Capture the cell that displays the provided text and extract its [x, y] central coordinate. 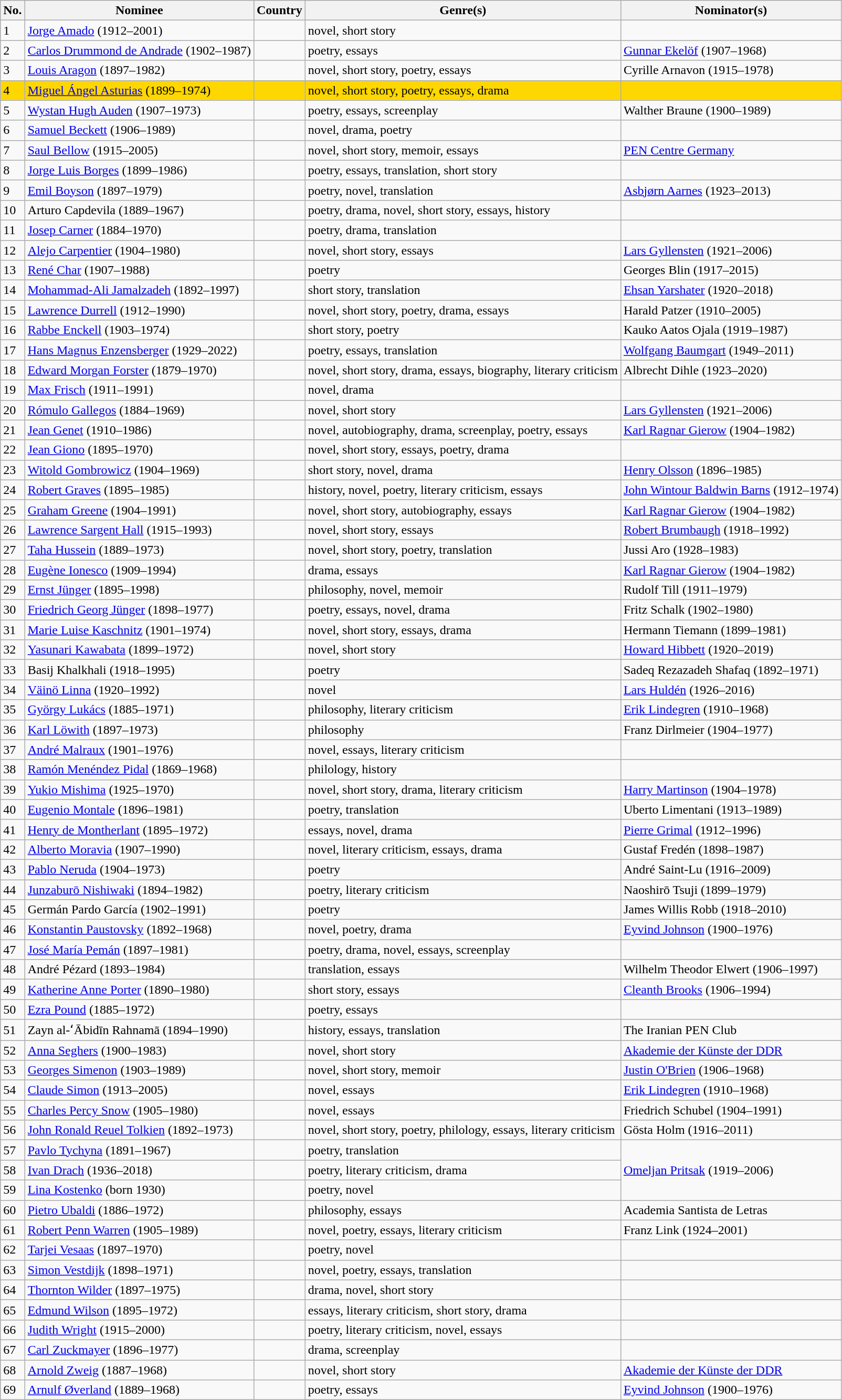
Cyrille Arnavon (1915–1978) [731, 70]
11 [13, 230]
novel, short story, essays, poetry, drama [463, 450]
Wolfgang Baumgart (1949–2011) [731, 350]
67 [13, 1350]
16 [13, 330]
novel, short story, poetry, philology, essays, literary criticism [463, 1130]
Academia Santista de Letras [731, 1210]
Pavlo Tychyna (1891–1967) [139, 1150]
Nominator(s) [731, 10]
3 [13, 70]
André Pézard (1893–1984) [139, 970]
André Saint-Lu (1916–2009) [731, 869]
Robert Graves (1895–1985) [139, 490]
Genre(s) [463, 10]
Simon Vestdijk (1898–1971) [139, 1270]
Judith Wright (1915–2000) [139, 1330]
Mohammad-Ali Jamalzadeh (1892–1997) [139, 290]
10 [13, 210]
novel, short story, essays, drama [463, 630]
poetry, essays, translation, short story [463, 170]
René Char (1907–1988) [139, 270]
Emil Boyson (1897–1979) [139, 190]
47 [13, 950]
Pierre Grimal (1912–1996) [731, 829]
poetry, literary criticism, drama [463, 1170]
Arturo Capdevila (1889–1967) [139, 210]
Cleanth Brooks (1906–1994) [731, 990]
Arnold Zweig (1887–1968) [139, 1370]
Henry Olsson (1896–1985) [731, 470]
novel, poetry, essays, literary criticism [463, 1230]
poetry, drama, translation [463, 230]
Kauko Aatos Ojala (1919–1987) [731, 330]
Louis Aragon (1897–1982) [139, 70]
9 [13, 190]
Gustaf Fredén (1898–1987) [731, 849]
Josep Carner (1884–1970) [139, 230]
1 [13, 30]
6 [13, 130]
Franz Dirlmeier (1904–1977) [731, 730]
Jorge Luis Borges (1899–1986) [139, 170]
Carl Zuckmayer (1896–1977) [139, 1350]
novel [463, 690]
27 [13, 550]
59 [13, 1190]
Naoshirō Tsuji (1899–1979) [731, 890]
Wystan Hugh Auden (1907–1973) [139, 110]
Rabbe Enckell (1903–1974) [139, 330]
Jean Giono (1895–1970) [139, 450]
53 [13, 1070]
Albrecht Dihle (1923–2020) [731, 370]
Georges Blin (1917–2015) [731, 270]
poetry, literary criticism [463, 890]
novel, short story, drama, literary criticism [463, 790]
Edmund Wilson (1895–1972) [139, 1310]
translation, essays [463, 970]
Thornton Wilder (1897–1975) [139, 1290]
Georges Simenon (1903–1989) [139, 1070]
Jussi Aro (1928–1983) [731, 550]
Sadeq Rezazadeh Shafaq (1892–1971) [731, 670]
30 [13, 610]
Howard Hibbett (1920–2019) [731, 650]
poetry, essays, novel, drama [463, 610]
36 [13, 730]
Katherine Anne Porter (1890–1980) [139, 990]
19 [13, 390]
Lina Kostenko (born 1930) [139, 1190]
Robert Brumbaugh (1918–1992) [731, 530]
Konstantin Paustovsky (1892–1968) [139, 930]
54 [13, 1090]
50 [13, 1009]
Max Frisch (1911–1991) [139, 390]
39 [13, 790]
Miguel Ángel Asturias (1899–1974) [139, 90]
Rómulo Gallegos (1884–1969) [139, 410]
25 [13, 510]
Fritz Schalk (1902–1980) [731, 610]
poetry, essays, translation [463, 350]
novel, short story, drama, essays, biography, literary criticism [463, 370]
Tarjei Vesaas (1897–1970) [139, 1250]
Ivan Drach (1936–2018) [139, 1170]
Harald Patzer (1910–2005) [731, 310]
4 [13, 90]
philosophy, literary criticism [463, 710]
Uberto Limentani (1913–1989) [731, 809]
Wilhelm Theodor Elwert (1906–1997) [731, 970]
Hans Magnus Enzensberger (1929–2022) [139, 350]
Jean Genet (1910–1986) [139, 430]
23 [13, 470]
44 [13, 890]
5 [13, 110]
Claude Simon (1913–2005) [139, 1090]
Pablo Neruda (1904–1973) [139, 869]
poetry, essays, screenplay [463, 110]
37 [13, 750]
58 [13, 1170]
philosophy, novel, memoir [463, 590]
essays, literary criticism, short story, drama [463, 1310]
Basij Khalkhali (1918–1995) [139, 670]
Samuel Beckett (1906–1989) [139, 130]
57 [13, 1150]
Ezra Pound (1885–1972) [139, 1009]
Friedrich Schubel (1904–1991) [731, 1110]
philology, history [463, 770]
André Malraux (1901–1976) [139, 750]
38 [13, 770]
Henry de Montherlant (1895–1972) [139, 829]
66 [13, 1330]
34 [13, 690]
Alberto Moravia (1907–1990) [139, 849]
Gösta Holm (1916–2011) [731, 1130]
poetry, drama, novel, short story, essays, history [463, 210]
18 [13, 370]
John Ronald Reuel Tolkien (1892–1973) [139, 1130]
61 [13, 1230]
48 [13, 970]
45 [13, 910]
60 [13, 1210]
Omeljan Pritsak (1919–2006) [731, 1170]
drama, novel, short story [463, 1290]
Germán Pardo García (1902–1991) [139, 910]
56 [13, 1130]
15 [13, 310]
Junzaburō Nishiwaki (1894–1982) [139, 890]
Jorge Amado (1912–2001) [139, 30]
24 [13, 490]
Yukio Mishima (1925–1970) [139, 790]
49 [13, 990]
14 [13, 290]
Eugenio Montale (1896–1981) [139, 809]
Franz Link (1924–2001) [731, 1230]
35 [13, 710]
philosophy, essays [463, 1210]
8 [13, 170]
29 [13, 590]
Harry Martinson (1904–1978) [731, 790]
Country [279, 10]
Graham Greene (1904–1991) [139, 510]
novel, poetry, essays, translation [463, 1270]
64 [13, 1290]
Asbjørn Aarnes (1923–2013) [731, 190]
41 [13, 829]
22 [13, 450]
Arnulf Øverland (1889–1968) [139, 1390]
poetry, novel, translation [463, 190]
novel, essays, literary criticism [463, 750]
drama, screenplay [463, 1350]
62 [13, 1250]
Zayn al-ʻĀbidīn Rahnamā (1894–1990) [139, 1030]
novel, poetry, drama [463, 930]
Witold Gombrowicz (1904–1969) [139, 470]
novel, short story, autobiography, essays [463, 510]
Rudolf Till (1911–1979) [731, 590]
63 [13, 1270]
Edward Morgan Forster (1879–1970) [139, 370]
Väinö Linna (1920–1992) [139, 690]
James Willis Robb (1918–2010) [731, 910]
novel, short story, poetry, drama, essays [463, 310]
novel, short story, poetry, essays, drama [463, 90]
Justin O'Brien (1906–1968) [731, 1070]
42 [13, 849]
Yasunari Kawabata (1899–1972) [139, 650]
essays, novel, drama [463, 829]
Ehsan Yarshater (1920–2018) [731, 290]
Walther Braune (1900–1989) [731, 110]
Taha Hussein (1889–1973) [139, 550]
No. [13, 10]
28 [13, 570]
Robert Penn Warren (1905–1989) [139, 1230]
43 [13, 869]
Carlos Drummond de Andrade (1902–1987) [139, 50]
26 [13, 530]
Hermann Tiemann (1899–1981) [731, 630]
7 [13, 150]
13 [13, 270]
21 [13, 430]
novel, drama [463, 390]
Saul Bellow (1915–2005) [139, 150]
68 [13, 1370]
György Lukács (1885–1971) [139, 710]
Karl Löwith (1897–1973) [139, 730]
33 [13, 670]
46 [13, 930]
The Iranian PEN Club [731, 1030]
history, essays, translation [463, 1030]
51 [13, 1030]
2 [13, 50]
52 [13, 1050]
Lawrence Durrell (1912–1990) [139, 310]
novel, autobiography, drama, screenplay, poetry, essays [463, 430]
Ernst Jünger (1895–1998) [139, 590]
17 [13, 350]
55 [13, 1110]
John Wintour Baldwin Barns (1912–1974) [731, 490]
Marie Luise Kaschnitz (1901–1974) [139, 630]
novel, literary criticism, essays, drama [463, 849]
Lawrence Sargent Hall (1915–1993) [139, 530]
Charles Percy Snow (1905–1980) [139, 1110]
Pietro Ubaldi (1886–1972) [139, 1210]
Gunnar Ekelöf (1907–1968) [731, 50]
PEN Centre Germany [731, 150]
short story, essays [463, 990]
novel, short story, poetry, essays [463, 70]
31 [13, 630]
novel, short story, memoir [463, 1070]
drama, essays [463, 570]
Ramón Menéndez Pidal (1869–1968) [139, 770]
Lars Huldén (1926–2016) [731, 690]
Anna Seghers (1900–1983) [139, 1050]
65 [13, 1310]
novel, short story, poetry, translation [463, 550]
poetry, drama, novel, essays, screenplay [463, 950]
José María Pemán (1897–1981) [139, 950]
Eugène Ionesco (1909–1994) [139, 570]
short story, poetry [463, 330]
short story, translation [463, 290]
69 [13, 1390]
40 [13, 809]
32 [13, 650]
novel, short story, memoir, essays [463, 150]
short story, novel, drama [463, 470]
Alejo Carpentier (1904–1980) [139, 250]
novel, drama, poetry [463, 130]
philosophy [463, 730]
Friedrich Georg Jünger (1898–1977) [139, 610]
poetry, literary criticism, novel, essays [463, 1330]
12 [13, 250]
Nominee [139, 10]
20 [13, 410]
history, novel, poetry, literary criticism, essays [463, 490]
